Pinpoint the cell where the given text exists, returning its (X, Y) midpoint coordinate. 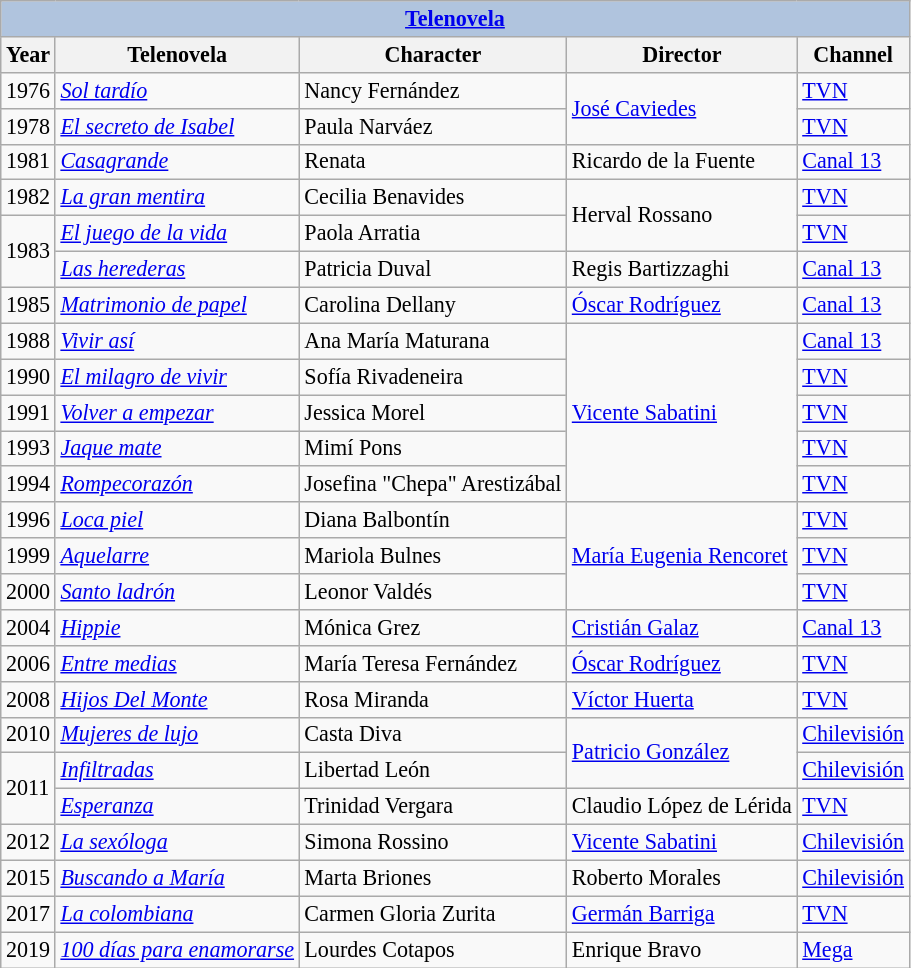
Patricia Duval (432, 269)
Hippie (177, 627)
Esperanza (177, 806)
Regis Bartizzaghi (682, 269)
Mónica Grez (432, 627)
María Eugenia Rencoret (682, 556)
Director (682, 54)
2000 (28, 591)
2017 (28, 914)
Trinidad Vergara (432, 806)
Channel (853, 54)
Leonor Valdés (432, 591)
Vivir así (177, 341)
La sexóloga (177, 842)
Hijos Del Monte (177, 699)
1982 (28, 198)
Carolina Dellany (432, 305)
1994 (28, 484)
Rosa Miranda (432, 699)
Ana María Maturana (432, 341)
Claudio López de Lérida (682, 806)
1990 (28, 377)
1993 (28, 448)
Germán Barriga (682, 914)
Casta Diva (432, 735)
Enrique Bravo (682, 950)
2015 (28, 878)
José Caviedes (682, 108)
Paola Arratia (432, 233)
Mimí Pons (432, 448)
La gran mentira (177, 198)
Víctor Huerta (682, 699)
Mega (853, 950)
Libertad León (432, 771)
100 días para enamorarse (177, 950)
Carmen Gloria Zurita (432, 914)
1996 (28, 520)
Casagrande (177, 162)
Cristián Galaz (682, 627)
Cecilia Benavides (432, 198)
Ricardo de la Fuente (682, 162)
Entre medias (177, 663)
Matrimonio de papel (177, 305)
2004 (28, 627)
1981 (28, 162)
Marta Briones (432, 878)
El secreto de Isabel (177, 126)
El milagro de vivir (177, 377)
Roberto Morales (682, 878)
Year (28, 54)
María Teresa Fernández (432, 663)
Rompecorazón (177, 484)
2008 (28, 699)
Santo ladrón (177, 591)
1978 (28, 126)
2011 (28, 789)
Mujeres de lujo (177, 735)
1985 (28, 305)
Loca piel (177, 520)
2010 (28, 735)
1988 (28, 341)
Herval Rossano (682, 216)
1999 (28, 556)
Aquelarre (177, 556)
Simona Rossino (432, 842)
Jessica Morel (432, 412)
2012 (28, 842)
1976 (28, 90)
Patricio González (682, 753)
1991 (28, 412)
Volver a empezar (177, 412)
Sol tardío (177, 90)
Josefina "Chepa" Arestizábal (432, 484)
Diana Balbontín (432, 520)
Buscando a María (177, 878)
1983 (28, 251)
Las herederas (177, 269)
Paula Narváez (432, 126)
Jaque mate (177, 448)
El juego de la vida (177, 233)
Nancy Fernández (432, 90)
Infiltradas (177, 771)
2019 (28, 950)
Lourdes Cotapos (432, 950)
Character (432, 54)
2006 (28, 663)
Renata (432, 162)
La colombiana (177, 914)
Sofía Rivadeneira (432, 377)
Mariola Bulnes (432, 556)
